Provide the (X, Y) coordinate of the cell's center where the given text is located.  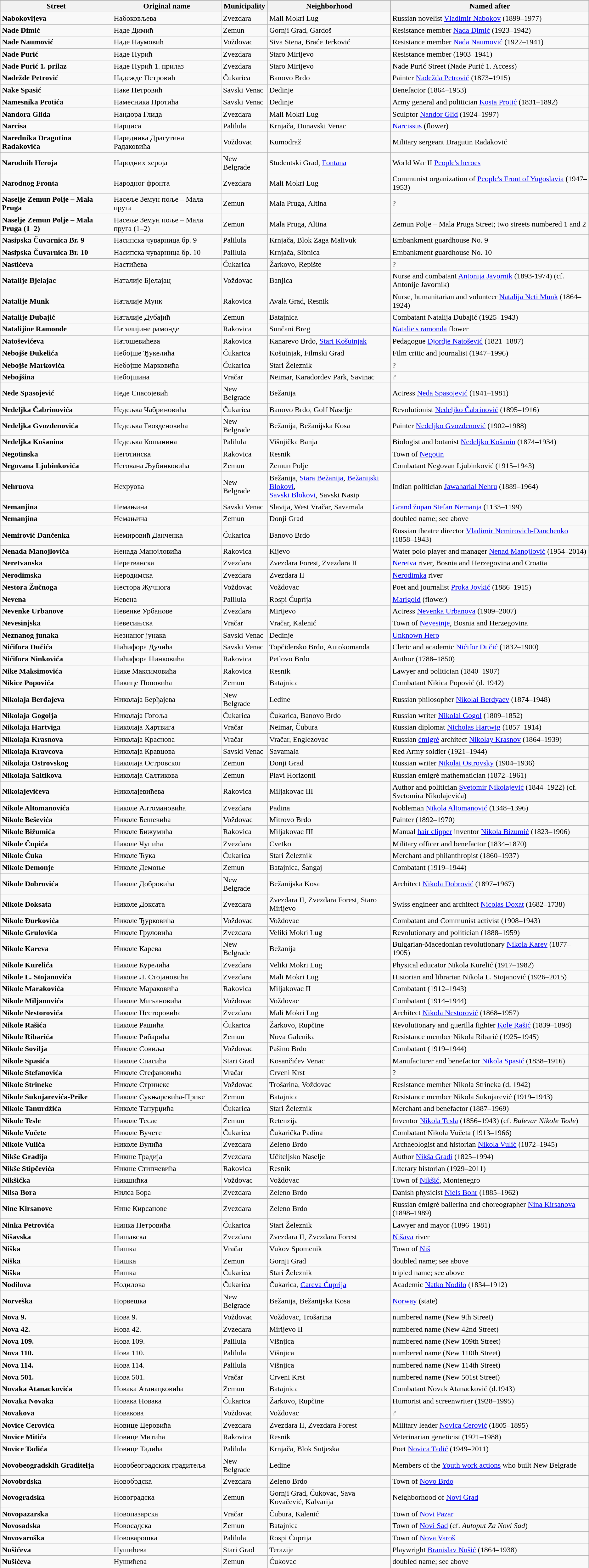
Revolutionary and guerilla fighter Kole Rašić (1839–1898) (490, 1025)
Nikole Vulića (56, 1145)
Petlovo Brdo (329, 659)
Embankment guardhouse No. 9 (490, 240)
Nikole Kurelića (56, 965)
Новице Церовића (167, 1425)
Николе Вучете (167, 1133)
Resistance member (1903–1941) (490, 54)
Novobeogradskih Graditelja (56, 1465)
Николе Доксата (167, 904)
Town of Niš (490, 1249)
Višnjička Banja (329, 442)
Николајевићева (167, 792)
Zvezdara Forest, Zvezdara II (329, 563)
Наде Димић (167, 30)
Physical educator Nikola Kurelić (1917–1982) (490, 965)
Film critic and journalist (1947–1996) (490, 353)
Novopazarska (56, 1514)
Banovo Brdo, Golf Naselje (329, 409)
Krnjača, Blok Zaga Malivuk (329, 240)
Architect Nikola Nestorović (1868–1957) (490, 1013)
Нова 501. (167, 1377)
Nikolaja Berđajeva (56, 699)
Town of Nikšić, Montenegro (490, 1180)
Novice Cerovića (56, 1425)
Nova 109. (56, 1341)
Nikolaja Saltikova (56, 775)
Resistance member Nikola Ribarić (1925–1945) (490, 1037)
Николаја Кравцова (167, 751)
Nedeljka Čabrinovića (56, 409)
Archaeologist and historian Nikola Vulić (1872–1945) (490, 1145)
Николе Рибарића (167, 1037)
Combatant Negovan Ljubinković (1915–1943) (490, 466)
Николе Карева (167, 949)
Manufacturer and benefactor Nikola Spasić (1838–1916) (490, 1061)
Неготинска (167, 454)
Nikole Nestorovića (56, 1013)
Nikole Stefanovića (56, 1073)
numbered name (New 109th Street) (490, 1341)
Nikole Sovilja (56, 1049)
Николе Мараковића (167, 989)
Nake Spasić (56, 90)
Vukov Spomenik (329, 1249)
Swiss engineer and architect Nicolas Doxat (1682–1738) (490, 904)
Literary historian (1929–2011) (490, 1168)
Нововарошка (167, 1538)
Nikole Miljanovića (56, 1001)
Norveška (56, 1301)
Krnjača, Blok Sutjeska (329, 1449)
Николе Танурџића (167, 1109)
Grand župan Stefan Nemanja (1133–1199) (490, 507)
Николаја Хартвига (167, 727)
Николе Вулића (167, 1145)
Town of Nova Varoš (490, 1538)
Nehruova (56, 486)
Новакова (167, 1413)
Недељка Кошанина (167, 442)
Nikole Marakovića (56, 989)
Topčidersko Brdo, Autokomanda (329, 647)
Gornji Grad (329, 1261)
Novice Mitića (56, 1437)
Kumodraž (329, 142)
Nova Galenika (329, 1037)
Natalije Bjelajac (56, 281)
Benefactor (1864–1953) (490, 90)
Nikole Ćuka (56, 856)
Николаја Салтикова (167, 775)
Невенке Урбанове (167, 611)
Наталије Бјелајац (167, 281)
Nikole Suknjarevića-Prike (56, 1097)
Pedagogue Djordje Natošević (1821–1887) (490, 341)
Наталије Мунк (167, 301)
Painter Nadežda Petrović (1873–1915) (490, 78)
Nikole Dobrovića (56, 884)
Nedeljka Gvozdenovića (56, 426)
Николе Демоње (167, 868)
Николаја Берђајева (167, 699)
Sculptor Nandor Glid (1924–1997) (490, 114)
Actress Neda Spasojević (1941–1981) (490, 393)
Combatant Nikica Popović (d. 1942) (490, 683)
Naselje Zemun Polje – Mala Pruga (56, 204)
Neznanog junaka (56, 635)
Combatant and Communist activist (1908–1943) (490, 921)
Novaka Atanackovića (56, 1389)
Набоковљева (167, 18)
Ćukovac (329, 1562)
Avala Grad, Resnik (329, 301)
Невена (167, 599)
Water polo player and manager Nenad Manojlović (1954–2014) (490, 551)
Невесињска (167, 623)
Nikole Ribarića (56, 1037)
Lawyer and mayor (1896–1981) (490, 1225)
Нова 42. (167, 1329)
Krnjača, Dunavski Venac (329, 126)
Čubura, Kalenić (329, 1514)
Nastićeva (56, 264)
Неретванска (167, 563)
Gornji Grad, Ćukovac, Sava Kovačević, Kalvarija (329, 1498)
Николе Ћука (167, 856)
Николе Тесле (167, 1121)
Николаја Островског (167, 763)
Zvzedara (244, 1329)
Combatant (1912–1943) (490, 989)
Никице Поповића (167, 683)
Николе Спасића (167, 1061)
Russian theatre director Vladimir Nemirovich-Danchenko (1858–1943) (490, 535)
Новобеоградских градитеља (167, 1465)
Nade Dimić (56, 30)
Ненада Манојловића (167, 551)
Zemun Polje (329, 466)
Novovaroška (56, 1538)
Nestora Žučnoga (56, 587)
Narednika Dragutina Radakovića (56, 142)
Zvezdara II (329, 575)
Nodilova (56, 1285)
Nikice Popovića (56, 683)
Army general and politician Kosta Protić (1831–1892) (490, 102)
Николе Стринеке (167, 1085)
Небојшина (167, 377)
Николе Чупића (167, 843)
Николе Ђурковића (167, 921)
Original name (167, 6)
Нова 110. (167, 1353)
Krnjača, Sibnica (329, 252)
Новака Новака (167, 1401)
Revolutionary and politician (1888–1959) (490, 932)
Новобрдска (167, 1481)
Nikole L. Stojanovića (56, 977)
Town of Novo Brdo (490, 1481)
Nova 9. (56, 1317)
Небојше Марковића (167, 365)
Municipality (244, 6)
Russian philosopher Nikolai Berdyaev (1874–1948) (490, 699)
numbered name (New 501st Street) (490, 1377)
Николаја Краснова (167, 739)
Нине Кирсанове (167, 1209)
Николе Бижумића (167, 832)
Resistance member Nikola Suknjarević (1919–1943) (490, 1097)
Наредника Драгутина Радаковића (167, 142)
Inventor Nikola Tesla (1856–1943) (cf. Bulevar Nikole Tesle) (490, 1121)
Новака Атанацковића (167, 1389)
Нинка Петровића (167, 1225)
Combatant (1914–1944) (490, 1001)
Biologist and botanist Nedeljko Košanin (1874–1934) (490, 442)
Poet and journalist Proka Jovkić (1886–1915) (490, 587)
Čukarica, Banovo Brdo (329, 715)
Embankment guardhouse No. 10 (490, 252)
Nikole Čupića (56, 843)
numbered name (New 42nd Street) (490, 1329)
Resistance member Nada Dimić (1923–1942) (490, 30)
Николе Бешевића (167, 820)
numbered name (New 114th Street) (490, 1365)
Nilsa Bora (56, 1192)
Насеље Земун поље – Мала пруга (1–2) (167, 224)
Cvetko (329, 843)
Natoševićeva (56, 341)
Nurse and combatant Antonija Javornik (1893-1974) (cf. Antonije Javornik) (490, 281)
Nevesinjska (56, 623)
Combatant Nikola Vučeta (1913–1966) (490, 1133)
Надежде Петровић (167, 78)
Terazije (329, 1550)
Тоwn of Negotin (490, 454)
Nerodimka river (490, 575)
Nikolaja Gogolja (56, 715)
Nemirović Dančenka (56, 535)
Николе Стефановића (167, 1073)
Novosadska (56, 1526)
Russian diplomat Nicholas Hartwig (1857–1914) (490, 727)
Veterinarian geneticist (1921–1988) (490, 1437)
Нарциса (167, 126)
Нова 9. (167, 1317)
Members of the Youth work actions who built New Belgrade (490, 1465)
Nikše Gradija (56, 1156)
Николе Алтомановића (167, 808)
Pašino Brdo (329, 1049)
Russian émigré architect Nikolay Krasnov (1864–1939) (490, 739)
Author and politician Svetomir Nikolajević (1844–1922) (cf. Svetomira Nikolajevića) (490, 792)
Architect Nikola Dobrović (1897–1967) (490, 884)
Trošarina, Voždovac (329, 1085)
Zvezdara II, Zvezdara Forest, Staro Mirijevo (329, 904)
Nikole Doksata (56, 904)
Nićifora Dučića (56, 647)
Combatant Natalija Dubajić (1925–1943) (490, 317)
Nede Spasojević (56, 393)
Manual hair clipper inventor Nikola Bizumić (1823–1906) (490, 832)
Nikole Spasića (56, 1061)
Nišavska (56, 1237)
Новоградска (167, 1498)
Natalije Munk (56, 301)
Nišava river (490, 1237)
Nikole Rašića (56, 1025)
Нићифора Нинковића (167, 659)
Voždovac, Trošarina (329, 1317)
Nebojše Đukelića (56, 353)
World War II People's heroes (490, 162)
Town of Nevesinje, Bosnia and Herzegovina (490, 623)
Недељка Чабриновића (167, 409)
Novogradska (56, 1498)
Nevena (56, 599)
Gornji Grad, Gardoš (329, 30)
Russian émigré ballerina and choreographer Nina Kirsanova (1898–1989) (490, 1209)
Никше Стипчевића (167, 1168)
Нандора Глида (167, 114)
Resistance member Nada Naumović (1922–1941) (490, 42)
Narcissus (flower) (490, 126)
Padina (329, 808)
Bežanija, Stara Bežanija, Bežanijski Blokovi, Savski Blokovi, Savski Nasip (329, 486)
Новице Митића (167, 1437)
Indian politician Jawaharlal Nehru (1889–1964) (490, 486)
Nićifora Ninkovića (56, 659)
Novice Tadića (56, 1449)
Насипска чуварница бр. 10 (167, 252)
Sunčani Breg (329, 329)
Russian émigré mathematician (1872–1961) (490, 775)
Danish physicist Niels Bohr (1885–1962) (490, 1192)
Neretva river, Bosnia and Herzegovina and Croatia (490, 563)
Nikole Grulovića (56, 932)
Negovana Ljubinkovića (56, 466)
Nenada Manojlovića (56, 551)
Nine Kirsanove (56, 1209)
Poet Novica Tadić (1949–2011) (490, 1449)
Наталије Дубајић (167, 317)
Nandora Glida (56, 114)
Неде Спасојевић (167, 393)
Nova 110. (56, 1353)
Намесника Протића (167, 102)
Nova 501. (56, 1377)
Lawyer and politician (1840–1907) (490, 671)
Нова 109. (167, 1341)
Russian writer Nikolai Ostrovsky (1904–1936) (490, 763)
Nikolaja Ostrovskog (56, 763)
Николе Рашића (167, 1025)
Nikšićka (56, 1180)
Žarkovo, Repište (329, 264)
Neimar, Karađorđev Park, Savinac (329, 377)
Nedeljka Košanina (56, 442)
Norway (state) (490, 1301)
Николе Добровића (167, 884)
Nikole Kareva (56, 949)
Resistance member Nikola Strineka (d. 1942) (490, 1085)
Natalijine Ramonde (56, 329)
Namesnika Protića (56, 102)
Норвешка (167, 1301)
Slavija, West Vračar, Savamala (329, 507)
Nikole Strineke (56, 1085)
Neretvanska (56, 563)
Nikole Vučete (56, 1133)
Historian and librarian Nikola L. Stojanović (1926–2015) (490, 977)
Nasipska Čuvarnica Br. 9 (56, 240)
Nikole Demonje (56, 868)
Nerodimska (56, 575)
Revolutionist Nedeljko Čabrinović (1895–1916) (490, 409)
Николаја Гогоља (167, 715)
Нехруова (167, 486)
Наде Пурић (167, 54)
Narcisa (56, 126)
Military sergeant Dragutin Radaković (490, 142)
Savamala (329, 751)
Николе Курелића (167, 965)
Bežanijska Kosa (329, 884)
Nebojše Markovića (56, 365)
Košutnjak, Filmski Grad (329, 353)
Named after (490, 6)
Наде Пурић 1. прилаз (167, 66)
Никшићка (167, 1180)
Narodnog Fronta (56, 183)
Mirijevo II (329, 1329)
Неродимска (167, 575)
Painter Nedeljko Gvozdenović (1902–1988) (490, 426)
Никше Градија (167, 1156)
Communist organization of People's Front of Yugoslavia (1947–1953) (490, 183)
Author (1788–1850) (490, 659)
Nikole Tesle (56, 1121)
Новосадска (167, 1526)
Нестора Жучнога (167, 587)
Kijevo (329, 551)
tripled name; see above (490, 1273)
Нике Максимовића (167, 671)
Učiteljsko Naselje (329, 1156)
Playwright Branislav Nušić (1864–1938) (490, 1550)
Ninka Petrovića (56, 1225)
Недељка Гвозденовића (167, 426)
Actress Nevenka Urbanova (1909–2007) (490, 611)
Natalije Dubajić (56, 317)
Nikolaja Kravcova (56, 751)
Nikolaja Krasnova (56, 739)
Bulgarian-Macedonian revolutionary Nikola Karev (1877–1905) (490, 949)
Unknown Hero (490, 635)
Народних хероја (167, 162)
Miljakovac II (329, 989)
Нићифора Дучића (167, 647)
Nikole Đurkovića (56, 921)
Nevenke Urbanove (56, 611)
Nebojšina (56, 377)
Nade Purić 1. prilaz (56, 66)
Nasipska Čuvarnica Br. 10 (56, 252)
Nurse, humanitarian and volunteer Natalija Neti Munk (1864–1924) (490, 301)
Незнаног јунака (167, 635)
Neimar, Čubura (329, 727)
Николе Совиља (167, 1049)
Marigold (flower) (490, 599)
Немировић Данченка (167, 535)
Нова 114. (167, 1365)
Novaka Novaka (56, 1401)
numbered name (New 110th Street) (490, 1353)
Russian novelist Vladimir Nabokov (1899–1977) (490, 18)
Негована Љубинковића (167, 466)
Cleric and academic Nićifor Dučić (1832–1900) (490, 647)
Нишавска (167, 1237)
Николе Миљановића (167, 1001)
Banjica (329, 281)
Natalie's ramonda flower (490, 329)
Небојше Ђукелића (167, 353)
Насеље Земун поље – Мала пруга (167, 204)
Nike Maksimovića (56, 671)
Nadežde Petrović (56, 78)
Negotinska (56, 454)
Novakova (56, 1413)
Combatant Novak Atanacković (d.1943) (490, 1389)
Mirijevo (329, 611)
Nikolaja Hartviga (56, 727)
Town of Novi Sad (cf. Autoput Za Novi Sad) (490, 1526)
Николе Несторовића (167, 1013)
Нилса Бора (167, 1192)
Nova 114. (56, 1365)
Новопазарска (167, 1514)
Nade Purić Street (Nade Purić 1. Access) (490, 66)
Mitrovo Brdo (329, 820)
Nikolajevićeva (56, 792)
Николе Груловића (167, 932)
Plavi Horizonti (329, 775)
Batajnica, Šangaj (329, 868)
Kosančićev Venac (329, 1061)
Painter (1892–1970) (490, 820)
Merchant and philanthropist (1860–1937) (490, 856)
Насипска чуварница бр. 9 (167, 240)
Nikole Bižumića (56, 832)
Zemun Polje – Mala Pruga Street; two streets numbered 1 and 2 (490, 224)
Čukarička Padina (329, 1133)
Натошевићева (167, 341)
Наталијине рамонде (167, 329)
Merchant and benefactor (1887–1969) (490, 1109)
Naselje Zemun Polje – Mala Pruga (1–2) (56, 224)
Humorist and screenwriter (1928–1995) (490, 1401)
Military leader Novica Cerović (1805–1895) (490, 1425)
Настићева (167, 264)
Kanarevo Brdo, Stari Košutnjak (329, 341)
Nade Purić (56, 54)
Наде Наумовић (167, 42)
Николе Сукњаревића-Прике (167, 1097)
numbered name (New 9th Street) (490, 1317)
Народног фронта (167, 183)
Red Army soldier (1921–1944) (490, 751)
Николе Л. Стојановића (167, 977)
Neighborhood of Novi Grad (490, 1498)
Наке Петровић (167, 90)
Nabokovljeva (56, 18)
Retenzija (329, 1121)
Academic Natko Nodilo (1834–1912) (490, 1285)
Nikole Tanurdžića (56, 1109)
Nobleman Nikola Altomanović (1348–1396) (490, 808)
Narodnih Heroja (56, 162)
Military officer and benefactor (1834–1870) (490, 843)
Nova 42. (56, 1329)
Новице Тадића (167, 1449)
Nikole Beševića (56, 820)
Nade Naumović (56, 42)
Neighborhood (329, 6)
Author Nikša Gradi (1825–1994) (490, 1156)
Siva Stena, Braće Jerković (329, 42)
Novobrdska (56, 1481)
Nikše Stipčevića (56, 1168)
Town of Novi Pazar (490, 1514)
Vračar, Kalenić (329, 623)
Čukarica, Careva Ćuprija (329, 1285)
Russian writer Nikolai Gogol (1809–1852) (490, 715)
Studentski Grad, Fontana (329, 162)
Нодилова (167, 1285)
Nikole Altomanovića (56, 808)
Vračar, Englezovac (329, 739)
Street (56, 6)
